Locate the cell with the specified text and output its (x, y) center coordinate. 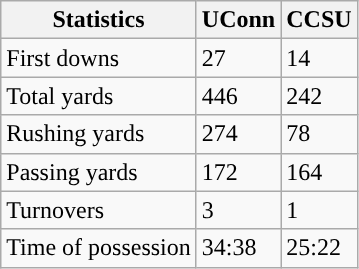
242 (319, 96)
25:22 (319, 248)
Turnovers (99, 210)
274 (238, 134)
Total yards (99, 96)
78 (319, 134)
164 (319, 172)
Rushing yards (99, 134)
Passing yards (99, 172)
First downs (99, 58)
34:38 (238, 248)
CCSU (319, 20)
Statistics (99, 20)
446 (238, 96)
Time of possession (99, 248)
1 (319, 210)
3 (238, 210)
27 (238, 58)
14 (319, 58)
UConn (238, 20)
172 (238, 172)
